Detect which cell encompasses the target text, then output its (X, Y) center coordinate. 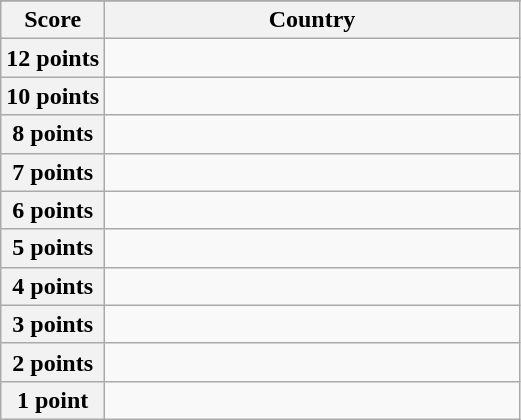
3 points (53, 324)
10 points (53, 96)
2 points (53, 362)
12 points (53, 58)
7 points (53, 172)
6 points (53, 210)
1 point (53, 400)
8 points (53, 134)
Country (312, 20)
4 points (53, 286)
Score (53, 20)
5 points (53, 248)
